Scan for the cell matching the given text and deliver its (x, y) coordinate at center. 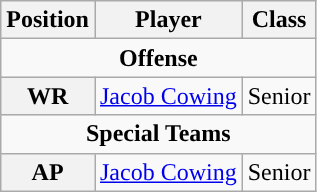
Offense (158, 58)
Player (168, 20)
Special Teams (158, 134)
AP (48, 172)
WR (48, 96)
Class (279, 20)
Position (48, 20)
